Scan for the cell matching the given text and deliver its [x, y] coordinate at center. 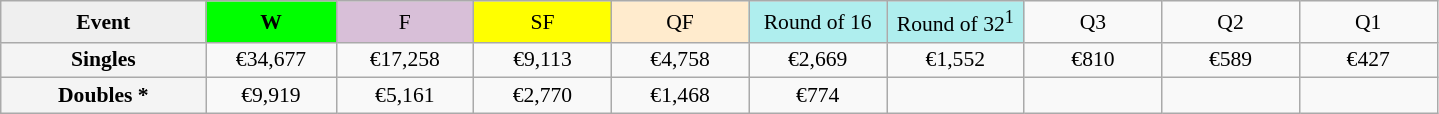
€2,669 [818, 60]
€5,161 [405, 96]
Q1 [1368, 22]
W [271, 22]
€589 [1231, 60]
Round of 321 [955, 22]
€9,113 [543, 60]
€1,552 [955, 60]
Singles [104, 60]
€34,677 [271, 60]
€1,468 [680, 96]
Doubles * [104, 96]
SF [543, 22]
€2,770 [543, 96]
€4,758 [680, 60]
€427 [1368, 60]
F [405, 22]
€9,919 [271, 96]
€810 [1093, 60]
QF [680, 22]
€17,258 [405, 60]
€774 [818, 96]
Q2 [1231, 22]
Q3 [1093, 22]
Round of 16 [818, 22]
Event [104, 22]
